Identify which cell holds the provided text, then report its [x, y] central coordinate. 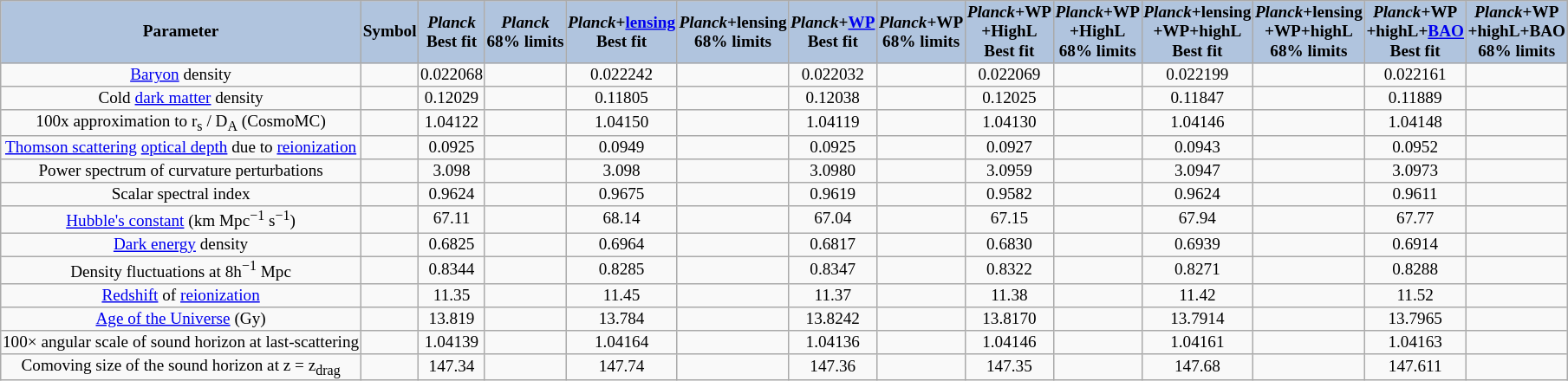
13.8170 [1009, 319]
67.15 [1009, 219]
0.6825 [452, 244]
0.022032 [833, 74]
11.35 [452, 296]
0.6817 [833, 244]
Hubble's constant (km Mpc−1 s−1) [181, 219]
0.8344 [452, 270]
Planck+lensing Best fit [622, 32]
13.7914 [1198, 319]
Planck 68% limits [525, 32]
0.8322 [1009, 270]
3.0973 [1415, 170]
13.8242 [833, 319]
11.42 [1198, 296]
Planck+WP +HighL Best fit [1009, 32]
Planck+WP +HighL 68% limits [1097, 32]
0.12029 [452, 99]
0.11805 [622, 99]
0.8271 [1198, 270]
1.04161 [1198, 343]
0.9675 [622, 194]
67.04 [833, 219]
Scalar spectral index [181, 194]
Planck+lensing +WP+highL Best fit [1198, 32]
3.0947 [1198, 170]
1.04148 [1415, 123]
0.12038 [833, 99]
13.784 [622, 319]
147.35 [1009, 367]
1.04130 [1009, 123]
0.6939 [1198, 244]
0.022161 [1415, 74]
Planck+WP Best fit [833, 32]
67.11 [452, 219]
1.04119 [833, 123]
0.9582 [1009, 194]
0.0949 [622, 147]
68.14 [622, 219]
0.12025 [1009, 99]
0.9611 [1415, 194]
67.94 [1198, 219]
Age of the Universe (Gy) [181, 319]
11.38 [1009, 296]
0.11889 [1415, 99]
Symbol [389, 32]
Dark energy density [181, 244]
Redshift of reionization [181, 296]
Cold dark matter density [181, 99]
Baryon density [181, 74]
1.04163 [1415, 343]
Comoving size of the sound horizon at z = zdrag [181, 367]
0.0952 [1415, 147]
67.77 [1415, 219]
Planck+WP +highL+BAO Best fit [1415, 32]
13.819 [452, 319]
Thomson scattering optical depth due to reionization [181, 147]
100× angular scale of sound horizon at last-scattering [181, 343]
Power spectrum of curvature perturbations [181, 170]
0.6964 [622, 244]
147.611 [1415, 367]
11.37 [833, 296]
0.0943 [1198, 147]
11.45 [622, 296]
Planck+WP 68% limits [921, 32]
0.11847 [1198, 99]
0.9619 [833, 194]
147.34 [452, 367]
13.7965 [1415, 319]
147.74 [622, 367]
1.04139 [452, 343]
0.6830 [1009, 244]
Density fluctuations at 8h−1 Mpc [181, 270]
100x approximation to rs / DA (CosmoMC) [181, 123]
1.04164 [622, 343]
147.68 [1198, 367]
147.36 [833, 367]
0.0927 [1009, 147]
0.6914 [1415, 244]
11.52 [1415, 296]
1.04150 [622, 123]
Planck+lensing 68% limits [733, 32]
0.8288 [1415, 270]
Planck Best fit [452, 32]
0.022068 [452, 74]
0.8347 [833, 270]
0.022199 [1198, 74]
1.04122 [452, 123]
3.0959 [1009, 170]
Planck+WP +highL+BAO 68% limits [1517, 32]
1.04136 [833, 343]
0.022069 [1009, 74]
0.022242 [622, 74]
3.0980 [833, 170]
Parameter [181, 32]
Planck+lensing +WP+highL 68% limits [1309, 32]
0.8285 [622, 270]
